Output the [x, y] coordinate of the center of the cell containing the given text.  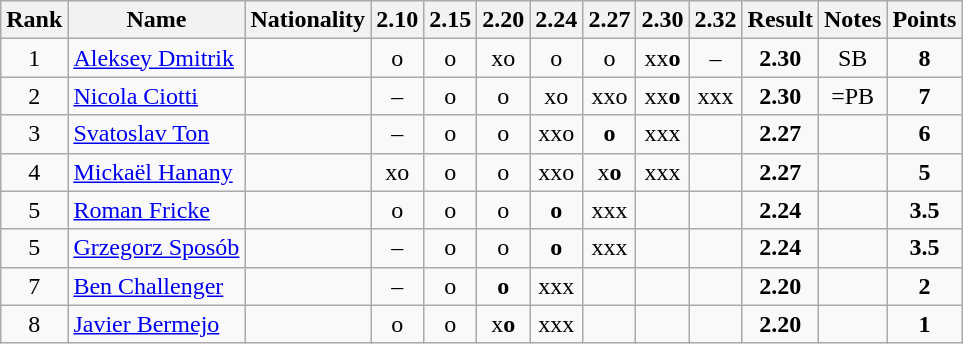
Aleksey Dmitrik [156, 58]
Result [780, 20]
4 [34, 172]
6 [924, 134]
Notes [852, 20]
Svatoslav Ton [156, 134]
Nicola Ciotti [156, 96]
2.10 [398, 20]
Rank [34, 20]
Grzegorz Sposób [156, 248]
=PB [852, 96]
Points [924, 20]
Name [156, 20]
Roman Fricke [156, 210]
Javier Bermejo [156, 324]
SB [852, 58]
Ben Challenger [156, 286]
3 [34, 134]
Nationality [308, 20]
2.32 [716, 20]
2.15 [450, 20]
Mickaël Hanany [156, 172]
